Provide the [X, Y] coordinate of the cell's center where the given text is located.  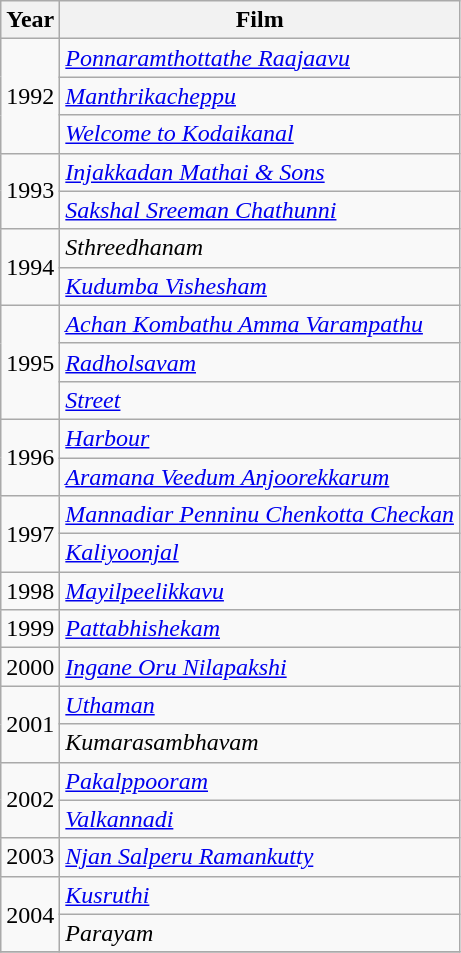
1997 [30, 534]
Mannadiar Penninu Chenkotta Checkan [260, 515]
2004 [30, 914]
Harbour [260, 438]
Kudumba Vishesham [260, 286]
Film [260, 20]
Manthrikacheppu [260, 96]
Kusruthi [260, 895]
2002 [30, 800]
Pattabhishekam [260, 629]
Radholsavam [260, 362]
Ponnaramthottathe Raajaavu [260, 58]
1998 [30, 591]
Injakkadan Mathai & Sons [260, 172]
Kumarasambhavam [260, 743]
Pakalppooram [260, 781]
1996 [30, 457]
1995 [30, 362]
Valkannadi [260, 819]
1993 [30, 191]
2001 [30, 724]
Mayilpeelikkavu [260, 591]
2000 [30, 667]
Welcome to Kodaikanal [260, 134]
Aramana Veedum Anjoorekkarum [260, 477]
Kaliyoonjal [260, 553]
Uthaman [260, 705]
Sakshal Sreeman Chathunni [260, 210]
Njan Salperu Ramankutty [260, 857]
Parayam [260, 933]
Year [30, 20]
1999 [30, 629]
Street [260, 400]
Achan Kombathu Amma Varampathu [260, 324]
2003 [30, 857]
1992 [30, 96]
Ingane Oru Nilapakshi [260, 667]
1994 [30, 267]
Sthreedhanam [260, 248]
